Detect which cell encompasses the target text, then output its [X, Y] center coordinate. 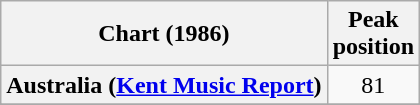
Chart (1986) [164, 34]
81 [373, 85]
Australia (Kent Music Report) [164, 85]
Peakposition [373, 34]
